Pinpoint the cell where the given text exists, returning its [X, Y] midpoint coordinate. 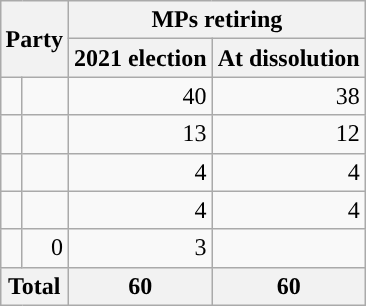
13 [140, 134]
2021 election [140, 58]
MPs retiring [216, 20]
40 [140, 96]
12 [288, 134]
At dissolution [288, 58]
Party [34, 39]
0 [45, 248]
Total [34, 286]
3 [140, 248]
38 [288, 96]
